For the text-containing cell, return its midpoint in [X, Y] coordinate format. 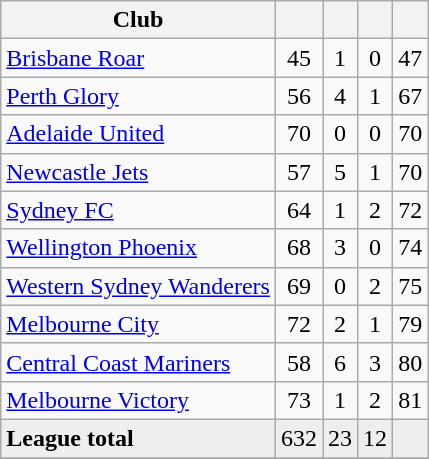
5 [340, 172]
Melbourne City [138, 324]
75 [410, 286]
56 [298, 96]
Central Coast Mariners [138, 362]
64 [298, 210]
47 [410, 58]
12 [376, 438]
Western Sydney Wanderers [138, 286]
League total [138, 438]
68 [298, 248]
58 [298, 362]
Brisbane Roar [138, 58]
57 [298, 172]
Newcastle Jets [138, 172]
Club [138, 20]
74 [410, 248]
73 [298, 400]
Sydney FC [138, 210]
Perth Glory [138, 96]
4 [340, 96]
6 [340, 362]
Wellington Phoenix [138, 248]
80 [410, 362]
Melbourne Victory [138, 400]
81 [410, 400]
Adelaide United [138, 134]
45 [298, 58]
23 [340, 438]
632 [298, 438]
69 [298, 286]
67 [410, 96]
79 [410, 324]
